For the text-containing cell, return its midpoint in [x, y] coordinate format. 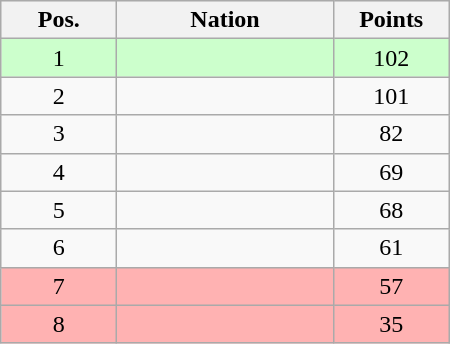
69 [391, 172]
102 [391, 58]
35 [391, 324]
6 [59, 248]
5 [59, 210]
8 [59, 324]
57 [391, 286]
Points [391, 20]
68 [391, 210]
7 [59, 286]
3 [59, 134]
1 [59, 58]
Pos. [59, 20]
61 [391, 248]
2 [59, 96]
101 [391, 96]
4 [59, 172]
82 [391, 134]
Nation [225, 20]
